Pinpoint the cell where the given text exists, returning its (x, y) midpoint coordinate. 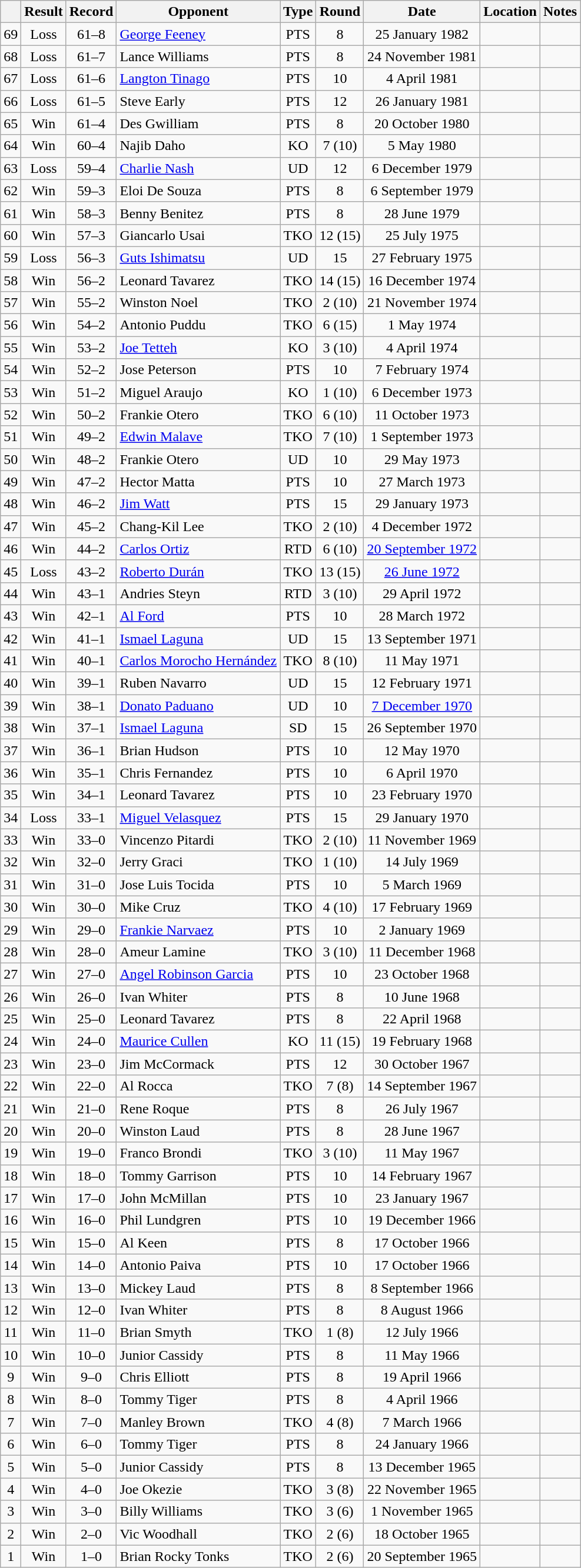
Jose Peterson (198, 370)
George Feeney (198, 34)
John McMillan (198, 1198)
4–0 (91, 1489)
Result (44, 12)
Hector Matta (198, 482)
20 September 1972 (422, 549)
Joe Tetteh (198, 348)
5–0 (91, 1467)
54 (11, 370)
64 (11, 146)
16 December 1974 (422, 281)
56 (11, 325)
55–2 (91, 303)
32–0 (91, 862)
12–0 (91, 1310)
12 February 1971 (422, 683)
Chang-Kil Lee (198, 526)
20 September 1965 (422, 1556)
43–2 (91, 571)
Jim McCormack (198, 1064)
Tommy Garrison (198, 1176)
60 (11, 235)
Ameur Lamine (198, 952)
61–6 (91, 79)
54–2 (91, 325)
11 (15) (340, 1042)
1 May 1974 (422, 325)
Manley Brown (198, 1422)
33–1 (91, 818)
Antonio Paiva (198, 1265)
14 September 1967 (422, 1086)
14 February 1967 (422, 1176)
16 (11, 1220)
38–1 (91, 706)
Des Gwilliam (198, 124)
43 (11, 616)
6 April 1970 (422, 773)
20 October 1980 (422, 124)
29 (11, 929)
52–2 (91, 370)
7–0 (91, 1422)
Jose Luis Tocida (198, 885)
61–4 (91, 124)
25 January 1982 (422, 34)
12 (15) (340, 235)
56–2 (91, 281)
26–0 (91, 997)
61–5 (91, 101)
61–8 (91, 34)
59 (11, 258)
1 November 1965 (422, 1512)
51 (11, 437)
23 October 1968 (422, 974)
9–0 (91, 1377)
Donato Paduano (198, 706)
8–0 (91, 1400)
11 November 1969 (422, 840)
34 (11, 818)
29 January 1970 (422, 818)
24 January 1966 (422, 1444)
59–3 (91, 191)
Vic Woodhall (198, 1534)
47–2 (91, 482)
2 (11, 1534)
8 (10) (340, 661)
4 (11, 1489)
31–0 (91, 885)
53–2 (91, 348)
23 January 1967 (422, 1198)
21–0 (91, 1109)
11 (11, 1332)
42–1 (91, 616)
46–2 (91, 504)
55 (11, 348)
47 (11, 526)
26 September 1970 (422, 728)
11 May 1971 (422, 661)
27 February 1975 (422, 258)
48–2 (91, 459)
22 April 1968 (422, 1019)
3 (11, 1512)
26 July 1967 (422, 1109)
20 (11, 1131)
Ruben Navarro (198, 683)
2 January 1969 (422, 929)
4 (8) (340, 1422)
9 (11, 1377)
29 May 1973 (422, 459)
22 (11, 1086)
31 (11, 885)
40–1 (91, 661)
6 December 1979 (422, 168)
19 April 1966 (422, 1377)
Opponent (198, 12)
41 (11, 661)
Date (422, 12)
41–1 (91, 638)
48 (11, 504)
28–0 (91, 952)
27 (11, 974)
39 (11, 706)
63 (11, 168)
8 September 1966 (422, 1287)
Frankie Narvaez (198, 929)
34–1 (91, 795)
11 May 1966 (422, 1355)
25 July 1975 (422, 235)
Miguel Velasquez (198, 818)
7 (11, 1422)
51–2 (91, 392)
33–0 (91, 840)
Edwin Malave (198, 437)
30 (11, 907)
13 (11, 1287)
67 (11, 79)
1 September 1973 (422, 437)
45 (11, 571)
Winston Noel (198, 303)
65 (11, 124)
36 (11, 773)
11–0 (91, 1332)
44 (11, 593)
Notes (560, 12)
16–0 (91, 1220)
69 (11, 34)
Jerry Graci (198, 862)
38 (11, 728)
30 October 1967 (422, 1064)
Langton Tinago (198, 79)
Phil Lundgren (198, 1220)
19 December 1966 (422, 1220)
11 May 1967 (422, 1153)
35 (11, 795)
49 (11, 482)
19 February 1968 (422, 1042)
13 September 1971 (422, 638)
Brian Rocky Tonks (198, 1556)
53 (11, 392)
Lance Williams (198, 56)
61 (11, 213)
13–0 (91, 1287)
Carlos Ortiz (198, 549)
58–3 (91, 213)
52 (11, 415)
1–0 (91, 1556)
29–0 (91, 929)
5 May 1980 (422, 146)
Steve Early (198, 101)
32 (11, 862)
26 June 1972 (422, 571)
Joe Okezie (198, 1489)
22–0 (91, 1086)
Billy Williams (198, 1512)
17 (11, 1198)
Winston Laud (198, 1131)
14 (15) (340, 281)
Roberto Durán (198, 571)
Mickey Laud (198, 1287)
4 April 1974 (422, 348)
37 (11, 750)
50–2 (91, 415)
Type (298, 12)
Giancarlo Usai (198, 235)
Eloi De Souza (198, 191)
25 (11, 1019)
Charlie Nash (198, 168)
Jim Watt (198, 504)
18–0 (91, 1176)
59–4 (91, 168)
40 (11, 683)
45–2 (91, 526)
28 June 1979 (422, 213)
5 (11, 1467)
Guts Ishimatsu (198, 258)
62 (11, 191)
6–0 (91, 1444)
25–0 (91, 1019)
24 (11, 1042)
8 August 1966 (422, 1310)
26 January 1981 (422, 101)
19–0 (91, 1153)
14 (11, 1265)
33 (11, 840)
14 July 1969 (422, 862)
1 (8) (340, 1332)
68 (11, 56)
6 December 1973 (422, 392)
Al Ford (198, 616)
10 June 1968 (422, 997)
36–1 (91, 750)
29 January 1973 (422, 504)
12 May 1970 (422, 750)
Najib Daho (198, 146)
Benny Benitez (198, 213)
58 (11, 281)
Carlos Morocho Hernández (198, 661)
66 (11, 101)
7 February 1974 (422, 370)
3 (8) (340, 1489)
26 (11, 997)
6 (11, 1444)
35–1 (91, 773)
Brian Smyth (198, 1332)
19 (11, 1153)
44–2 (91, 549)
7 December 1970 (422, 706)
Andries Steyn (198, 593)
50 (11, 459)
57 (11, 303)
Chris Elliott (198, 1377)
61–7 (91, 56)
56–3 (91, 258)
27 March 1973 (422, 482)
Location (510, 12)
10–0 (91, 1355)
28 June 1967 (422, 1131)
43–1 (91, 593)
4 December 1972 (422, 526)
57–3 (91, 235)
7 (8) (340, 1086)
23–0 (91, 1064)
Record (91, 12)
30–0 (91, 907)
Al Rocca (198, 1086)
Angel Robinson Garcia (198, 974)
39–1 (91, 683)
28 (11, 952)
37–1 (91, 728)
Al Keen (198, 1243)
Maurice Cullen (198, 1042)
22 November 1965 (422, 1489)
29 April 1972 (422, 593)
2–0 (91, 1534)
4 April 1966 (422, 1400)
1 (11, 1556)
13 (15) (340, 571)
17 February 1969 (422, 907)
20–0 (91, 1131)
6 September 1979 (422, 191)
4 (10) (340, 907)
Brian Hudson (198, 750)
23 (11, 1064)
18 October 1965 (422, 1534)
17–0 (91, 1198)
46 (11, 549)
21 (11, 1109)
42 (11, 638)
24–0 (91, 1042)
Mike Cruz (198, 907)
13 December 1965 (422, 1467)
3 (6) (340, 1512)
Chris Fernandez (198, 773)
Rene Roque (198, 1109)
49–2 (91, 437)
Antonio Puddu (198, 325)
Miguel Araujo (198, 392)
27–0 (91, 974)
24 November 1981 (422, 56)
28 March 1972 (422, 616)
23 February 1970 (422, 795)
6 (15) (340, 325)
3–0 (91, 1512)
Franco Brondi (198, 1153)
15–0 (91, 1243)
4 April 1981 (422, 79)
11 October 1973 (422, 415)
14–0 (91, 1265)
7 March 1966 (422, 1422)
12 July 1966 (422, 1332)
11 December 1968 (422, 952)
18 (11, 1176)
SD (298, 728)
5 March 1969 (422, 885)
Vincenzo Pitardi (198, 840)
60–4 (91, 146)
Round (340, 12)
21 November 1974 (422, 303)
